Extract the (X, Y) coordinate from the center of the cell holding the provided text.  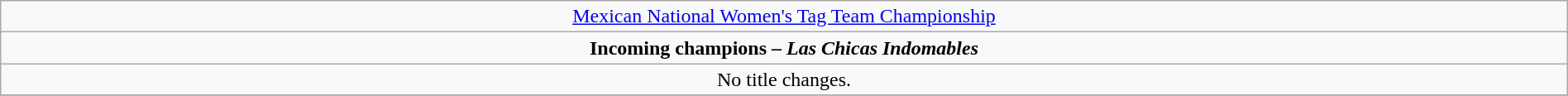
Incoming champions – Las Chicas Indomables (784, 48)
No title changes. (784, 79)
Mexican National Women's Tag Team Championship (784, 17)
